Detect which cell encompasses the target text, then output its [x, y] center coordinate. 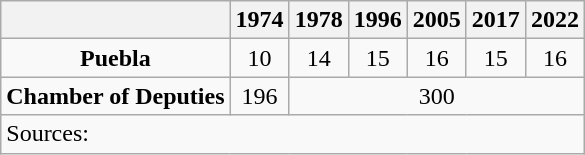
Chamber of Deputies [116, 96]
Sources: [293, 134]
10 [260, 58]
1996 [378, 20]
2005 [436, 20]
2022 [554, 20]
300 [436, 96]
196 [260, 96]
2017 [496, 20]
1974 [260, 20]
14 [318, 58]
1978 [318, 20]
Puebla [116, 58]
